Detect which cell encompasses the target text, then output its [X, Y] center coordinate. 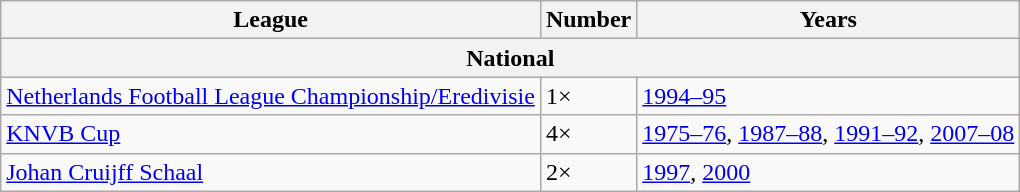
1994–95 [828, 96]
1× [588, 96]
Years [828, 20]
1997, 2000 [828, 172]
1975–76, 1987–88, 1991–92, 2007–08 [828, 134]
KNVB Cup [271, 134]
League [271, 20]
Number [588, 20]
National [510, 58]
Netherlands Football League Championship/Eredivisie [271, 96]
4× [588, 134]
Johan Cruijff Schaal [271, 172]
2× [588, 172]
